Provide the [X, Y] coordinate of the cell's center where the given text is located.  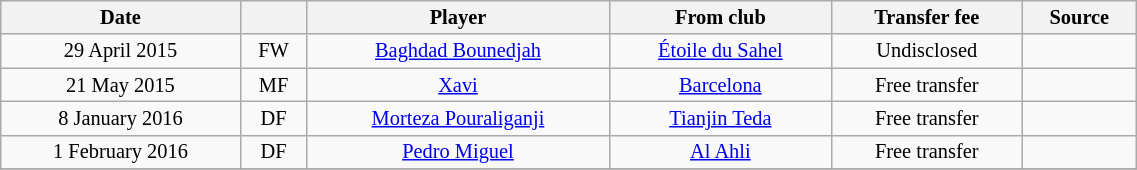
Tianjin Teda [720, 118]
Baghdad Bounedjah [458, 51]
From club [720, 17]
Barcelona [720, 85]
MF [274, 85]
Al Ahli [720, 152]
1 February 2016 [120, 152]
Pedro Miguel [458, 152]
Morteza Pouraliganji [458, 118]
Transfer fee [927, 17]
29 April 2015 [120, 51]
Source [1080, 17]
Undisclosed [927, 51]
Étoile du Sahel [720, 51]
8 January 2016 [120, 118]
Date [120, 17]
21 May 2015 [120, 85]
Player [458, 17]
Xavi [458, 85]
FW [274, 51]
